From the cell containing the given text, extract its center point as (X, Y) coordinate. 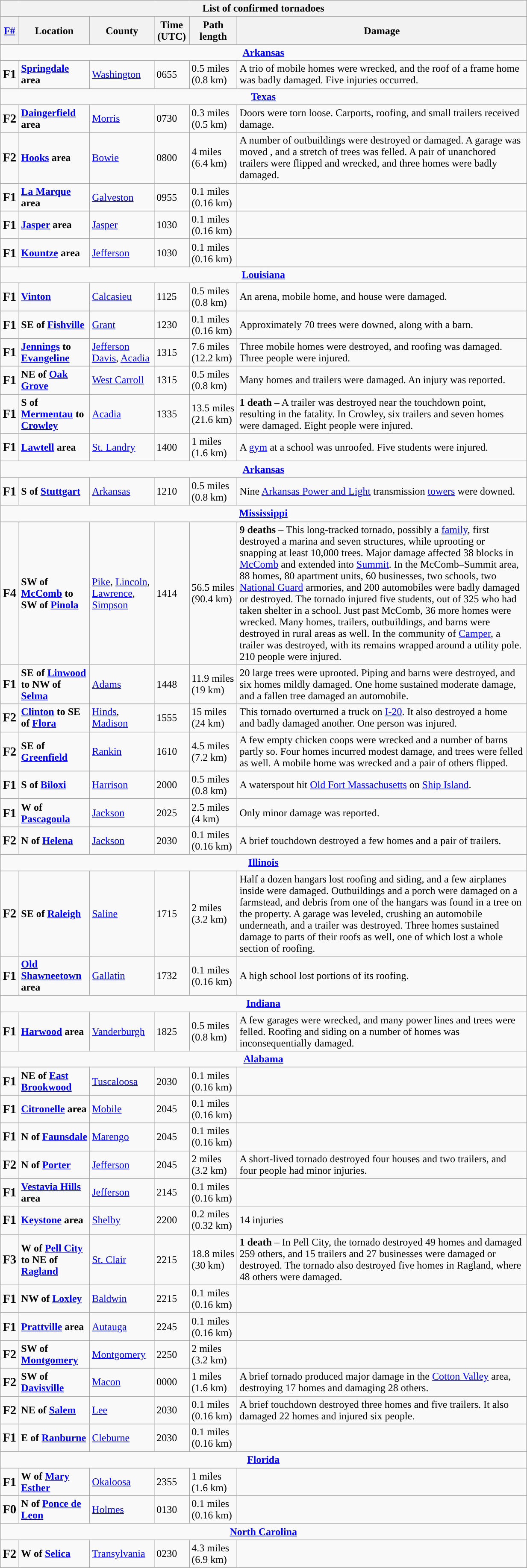
Texas (263, 97)
A trio of mobile homes were wrecked, and the roof of a frame home was badly damaged. Five injuries occurred. (382, 74)
A brief touchdown destroyed a few homes and a pair of trailers. (382, 841)
List of confirmed tornadoes (263, 9)
0.2 miles (0.32 km) (213, 1220)
Keystone area (54, 1220)
W of Mary Esther (54, 1482)
0130 (172, 1509)
2025 (172, 812)
Time (UTC) (172, 31)
NW of Loxley (54, 1298)
Saline (122, 913)
1125 (172, 296)
0655 (172, 74)
Illinois (263, 862)
S of Biloxi (54, 785)
A short-lived tornado destroyed four houses and two trailers, and four people had minor injuries. (382, 1164)
Mobile (122, 1109)
1210 (172, 491)
1610 (172, 751)
SE of Fishville (54, 325)
W of Selica (54, 1554)
N of Faunsdale (54, 1137)
1400 (172, 448)
NE of East Brookwood (54, 1081)
Gallatin (122, 976)
West Carroll (122, 380)
56.5 miles (90.4 km) (213, 593)
Okaloosa (122, 1482)
2.5 miles (4 km) (213, 812)
Vinton (54, 296)
Clinton to SE of Flora (54, 718)
0955 (172, 197)
Lawtell area (54, 448)
Prattville area (54, 1327)
Hinds, Madison (122, 718)
N of Helena (54, 841)
Holmes (122, 1509)
F0 (9, 1509)
Grant (122, 325)
A brief touchdown destroyed three homes and five trailers. It also damaged 22 homes and injured six people. (382, 1410)
1715 (172, 913)
Louisiana (263, 275)
2145 (172, 1193)
2200 (172, 1220)
Mississippi (263, 513)
A gym at a school was unroofed. Five students were injured. (382, 448)
Harwood area (54, 1032)
A high school lost portions of its roofing. (382, 976)
SW of McComb to SW of Pinola (54, 593)
15 miles (24 km) (213, 718)
Approximately 70 trees were downed, along with a barn. (382, 325)
Lee (122, 1410)
Location (54, 31)
Alabama (263, 1059)
Tuscaloosa (122, 1081)
13.5 miles (21.6 km) (213, 414)
1825 (172, 1032)
Montgomery (122, 1354)
Three mobile homes were destroyed, and roofing was damaged. Three people were injured. (382, 353)
1555 (172, 718)
1414 (172, 593)
Marengo (122, 1137)
Macon (122, 1382)
Vestavia Hills area (54, 1193)
N of Porter (54, 1164)
Galveston (122, 197)
A brief tornado produced major damage in the Cotton Valley area, destroying 17 homes and damaging 28 others. (382, 1382)
Jefferson Davis, Acadia (122, 353)
Rankin (122, 751)
Jasper (122, 225)
14 injuries (382, 1220)
SW of Montgomery (54, 1354)
Indiana (263, 1004)
SE of Greenfield (54, 751)
Path length (213, 31)
0000 (172, 1382)
0800 (172, 158)
SW of Davisville (54, 1382)
Citronelle area (54, 1109)
Pike, Lincoln, Lawrence, Simpson (122, 593)
2245 (172, 1327)
Daingerfield area (54, 119)
Damage (382, 31)
1335 (172, 414)
Morris (122, 119)
Jennings to Evangeline (54, 353)
An arena, mobile home, and house were damaged. (382, 296)
Shelby (122, 1220)
Hooks area (54, 158)
2355 (172, 1482)
4.5 miles (7.2 km) (213, 751)
Harrison (122, 785)
Nine Arkansas Power and Light transmission towers were downed. (382, 491)
Bowie (122, 158)
A waterspout hit Old Fort Massachusetts on Ship Island. (382, 785)
0230 (172, 1554)
A few garages were wrecked, and many power lines and trees were felled. Roofing and siding on a number of homes was inconsequentially damaged. (382, 1032)
Old Shawneetown area (54, 976)
Jasper area (54, 225)
Acadia (122, 414)
SE of Linwood to NW of Selma (54, 684)
4.3 miles (6.9 km) (213, 1554)
Baldwin (122, 1298)
F# (9, 31)
0.3 miles (0.5 km) (213, 119)
1448 (172, 684)
Cleburne (122, 1438)
S of Mermentau to Crowley (54, 414)
SE of Raleigh (54, 913)
0730 (172, 119)
18.8 miles (30 km) (213, 1259)
Florida (263, 1460)
F4 (9, 593)
N of Ponce de Leon (54, 1509)
Springdale area (54, 74)
F3 (9, 1259)
Autauga (122, 1327)
Vanderburgh (122, 1032)
Calcasieu (122, 296)
St. Landry (122, 448)
W of Pell City to NE of Ragland (54, 1259)
Kountze area (54, 253)
NE of Salem (54, 1410)
North Carolina (263, 1532)
County (122, 31)
1732 (172, 976)
Adams (122, 684)
W of Pascagoula (54, 812)
St. Clair (122, 1259)
E of Ranburne (54, 1438)
Many homes and trailers were damaged. An injury was reported. (382, 380)
This tornado overturned a truck on I-20. It also destroyed a home and badly damaged another. One person was injured. (382, 718)
7.6 miles (12.2 km) (213, 353)
2000 (172, 785)
Only minor damage was reported. (382, 812)
NE of Oak Grove (54, 380)
Washington (122, 74)
La Marque area (54, 197)
11.9 miles (19 km) (213, 684)
S of Stuttgart (54, 491)
1230 (172, 325)
4 miles (6.4 km) (213, 158)
Doors were torn loose. Carports, roofing, and small trailers received damage. (382, 119)
2250 (172, 1354)
Transylvania (122, 1554)
